Scan for the cell matching the given text and deliver its (x, y) coordinate at center. 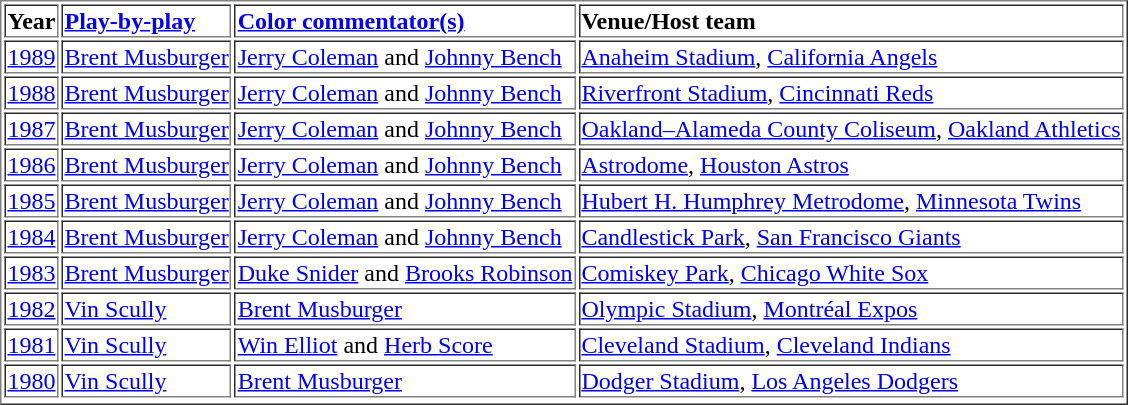
1985 (31, 200)
1983 (31, 272)
Astrodome, Houston Astros (850, 164)
Olympic Stadium, Montréal Expos (850, 308)
1989 (31, 56)
Candlestick Park, San Francisco Giants (850, 236)
1981 (31, 344)
Color commentator(s) (406, 20)
1980 (31, 380)
Year (31, 20)
Oakland–Alameda County Coliseum, Oakland Athletics (850, 128)
1987 (31, 128)
Riverfront Stadium, Cincinnati Reds (850, 92)
1988 (31, 92)
Venue/Host team (850, 20)
Comiskey Park, Chicago White Sox (850, 272)
Hubert H. Humphrey Metrodome, Minnesota Twins (850, 200)
Win Elliot and Herb Score (406, 344)
Anaheim Stadium, California Angels (850, 56)
1984 (31, 236)
Play-by-play (147, 20)
Duke Snider and Brooks Robinson (406, 272)
Dodger Stadium, Los Angeles Dodgers (850, 380)
Cleveland Stadium, Cleveland Indians (850, 344)
1982 (31, 308)
1986 (31, 164)
